Scan for the cell matching the given text and deliver its [X, Y] coordinate at center. 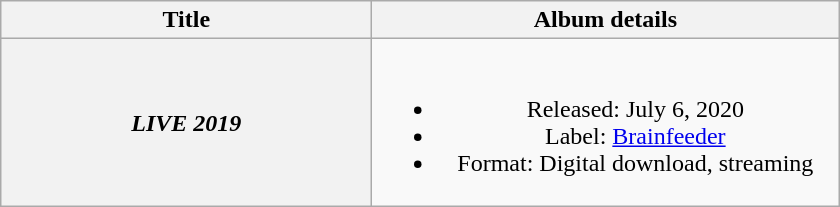
Title [186, 20]
Album details [606, 20]
Released: July 6, 2020Label: BrainfeederFormat: Digital download, streaming [606, 122]
LIVE 2019 [186, 122]
